Identify which cell holds the provided text, then report its [x, y] central coordinate. 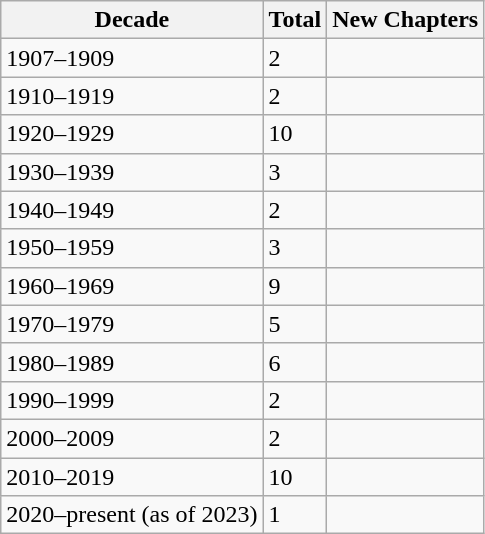
2020–present (as of 2023) [132, 515]
Total [295, 20]
9 [295, 286]
1940–1949 [132, 210]
6 [295, 362]
1990–1999 [132, 400]
2000–2009 [132, 438]
1930–1939 [132, 172]
1 [295, 515]
1907–1909 [132, 58]
1970–1979 [132, 324]
2010–2019 [132, 477]
New Chapters [406, 20]
1910–1919 [132, 96]
1980–1989 [132, 362]
1950–1959 [132, 248]
1920–1929 [132, 134]
1960–1969 [132, 286]
5 [295, 324]
Decade [132, 20]
